Pinpoint the cell where the given text exists, returning its [X, Y] midpoint coordinate. 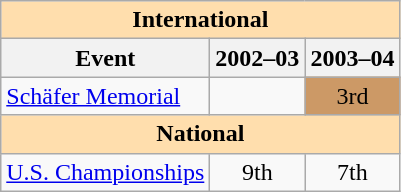
9th [258, 172]
2002–03 [258, 58]
7th [352, 172]
3rd [352, 96]
2003–04 [352, 58]
U.S. Championships [106, 172]
Schäfer Memorial [106, 96]
Event [106, 58]
National [200, 134]
International [200, 20]
